Search for the cell housing the specified text and yield its (X, Y) center coordinate. 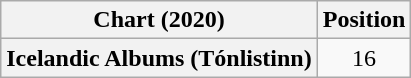
16 (364, 58)
Chart (2020) (159, 20)
Position (364, 20)
Icelandic Albums (Tónlistinn) (159, 58)
